Scan for the cell matching the given text and deliver its (X, Y) coordinate at center. 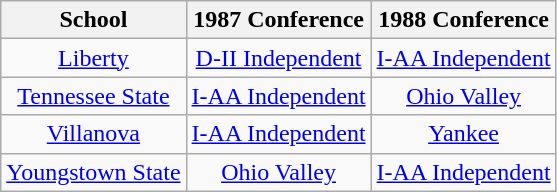
Liberty (94, 58)
Tennessee State (94, 96)
D-II Independent (278, 58)
1987 Conference (278, 20)
1988 Conference (464, 20)
Yankee (464, 134)
School (94, 20)
Villanova (94, 134)
Youngstown State (94, 172)
